Find where the given text appears and provide that cell's center as [x, y] coordinate. 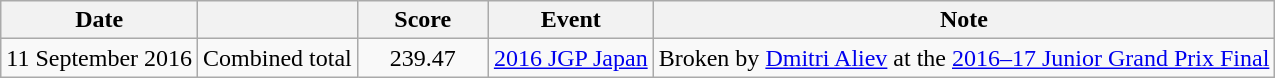
11 September 2016 [100, 58]
239.47 [422, 58]
Combined total [278, 58]
Date [100, 20]
Score [422, 20]
Note [964, 20]
Broken by Dmitri Aliev at the 2016–17 Junior Grand Prix Final [964, 58]
2016 JGP Japan [570, 58]
Event [570, 20]
